Capture the cell that displays the provided text and extract its [X, Y] central coordinate. 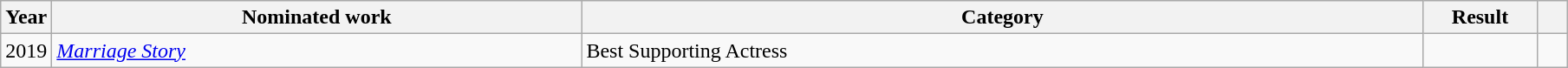
Year [26, 17]
Best Supporting Actress [1002, 51]
Result [1480, 17]
Marriage Story [317, 51]
Nominated work [317, 17]
Category [1002, 17]
2019 [26, 51]
